Detect which cell encompasses the target text, then output its [X, Y] center coordinate. 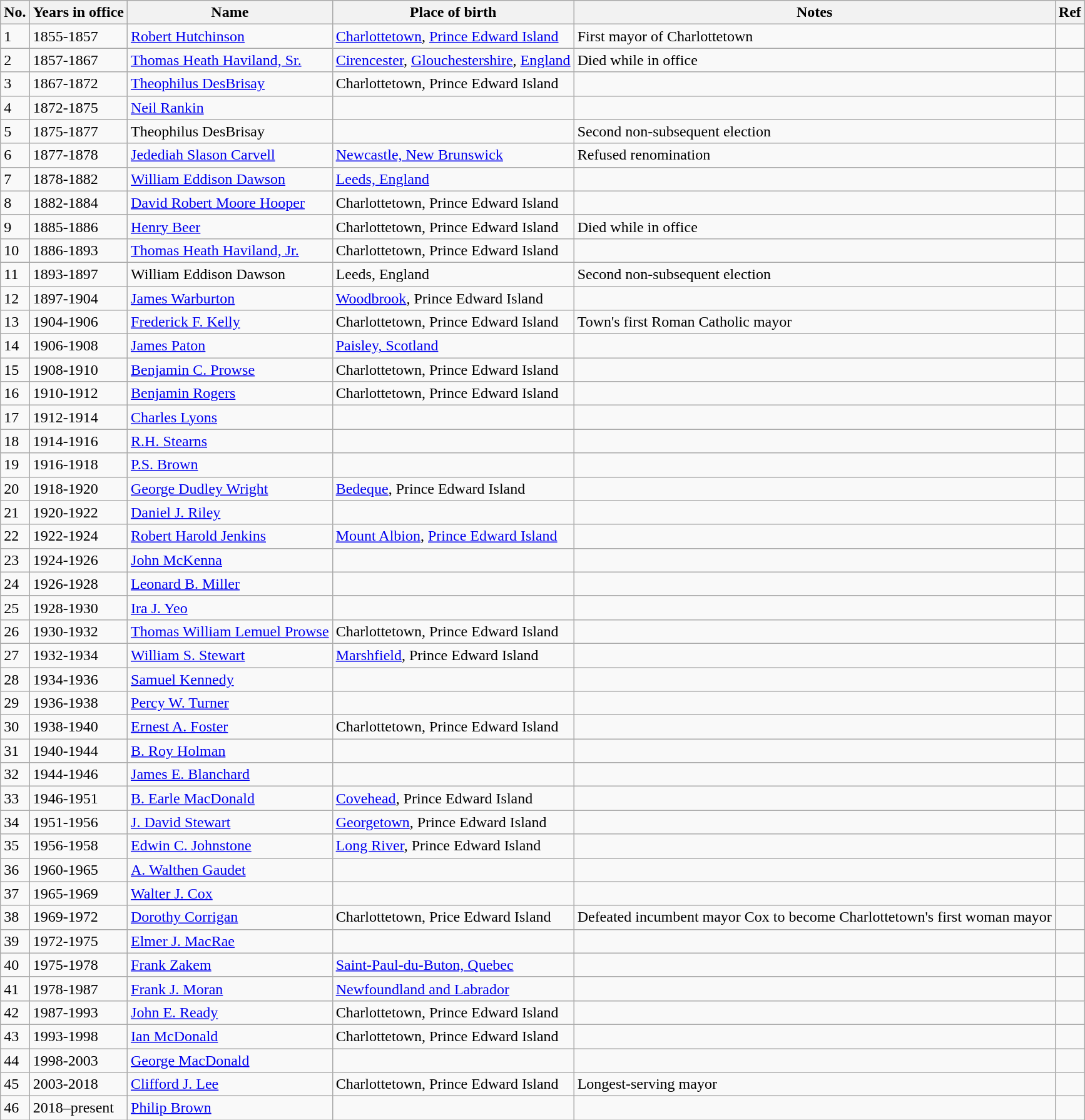
28 [15, 679]
B. Earle MacDonald [230, 798]
2 [15, 60]
Philip Brown [230, 1108]
35 [15, 846]
Clifford J. Lee [230, 1084]
1932-1934 [78, 655]
Georgetown, Prince Edward Island [453, 822]
1926-1928 [78, 584]
24 [15, 584]
23 [15, 560]
Years in office [78, 13]
Name [230, 13]
1914-1916 [78, 441]
J. David Stewart [230, 822]
Percy W. Turner [230, 703]
10 [15, 250]
Robert Harold Jenkins [230, 536]
Benjamin Rogers [230, 394]
Refused renomination [815, 155]
James Paton [230, 346]
1855-1857 [78, 36]
Benjamin C. Prowse [230, 370]
1904-1906 [78, 322]
Cirencester, Glouchestershire, England [453, 60]
1882-1884 [78, 203]
1928-1930 [78, 608]
1940-1944 [78, 751]
25 [15, 608]
36 [15, 870]
46 [15, 1108]
7 [15, 179]
41 [15, 989]
Bedeque, Prince Edward Island [453, 489]
1910-1912 [78, 394]
1972-1975 [78, 941]
2003-2018 [78, 1084]
Walter J. Cox [230, 893]
1916-1918 [78, 465]
No. [15, 13]
4 [15, 108]
1908-1910 [78, 370]
George MacDonald [230, 1061]
39 [15, 941]
David Robert Moore Hooper [230, 203]
29 [15, 703]
Newfoundland and Labrador [453, 989]
1924-1926 [78, 560]
42 [15, 1012]
1944-1946 [78, 775]
1857-1867 [78, 60]
Charles Lyons [230, 417]
21 [15, 512]
16 [15, 394]
43 [15, 1036]
Saint-Paul-du-Buton, Quebec [453, 965]
1969-1972 [78, 917]
1920-1922 [78, 512]
1975-1978 [78, 965]
1912-1914 [78, 417]
James Warburton [230, 298]
8 [15, 203]
1936-1938 [78, 703]
1885-1886 [78, 227]
34 [15, 822]
1886-1893 [78, 250]
First mayor of Charlottetown [815, 36]
44 [15, 1061]
1956-1958 [78, 846]
Longest-serving mayor [815, 1084]
13 [15, 322]
37 [15, 893]
Frank J. Moran [230, 989]
19 [15, 465]
Thomas Heath Haviland, Jr. [230, 250]
17 [15, 417]
1938-1940 [78, 727]
1965-1969 [78, 893]
1993-1998 [78, 1036]
Frank Zakem [230, 965]
11 [15, 274]
Thomas Heath Haviland, Sr. [230, 60]
Marshfield, Prince Edward Island [453, 655]
1930-1932 [78, 631]
1897-1904 [78, 298]
Ira J. Yeo [230, 608]
33 [15, 798]
6 [15, 155]
3 [15, 84]
B. Roy Holman [230, 751]
27 [15, 655]
Ian McDonald [230, 1036]
Town's first Roman Catholic mayor [815, 322]
32 [15, 775]
12 [15, 298]
1946-1951 [78, 798]
1867-1872 [78, 84]
Newcastle, New Brunswick [453, 155]
Mount Albion, Prince Edward Island [453, 536]
Covehead, Prince Edward Island [453, 798]
Paisley, Scotland [453, 346]
1960-1965 [78, 870]
Henry Beer [230, 227]
1872-1875 [78, 108]
1922-1924 [78, 536]
P.S. Brown [230, 465]
45 [15, 1084]
9 [15, 227]
1906-1908 [78, 346]
Thomas William Lemuel Prowse [230, 631]
1934-1936 [78, 679]
Neil Rankin [230, 108]
George Dudley Wright [230, 489]
Jedediah Slason Carvell [230, 155]
31 [15, 751]
22 [15, 536]
James E. Blanchard [230, 775]
5 [15, 131]
14 [15, 346]
Place of birth [453, 13]
1951-1956 [78, 822]
1998-2003 [78, 1061]
John E. Ready [230, 1012]
38 [15, 917]
15 [15, 370]
Robert Hutchinson [230, 36]
1987-1993 [78, 1012]
Ernest A. Foster [230, 727]
26 [15, 631]
Long River, Prince Edward Island [453, 846]
Samuel Kennedy [230, 679]
40 [15, 965]
A. Walthen Gaudet [230, 870]
Notes [815, 13]
1878-1882 [78, 179]
Elmer J. MacRae [230, 941]
18 [15, 441]
1893-1897 [78, 274]
1 [15, 36]
1978-1987 [78, 989]
Ref [1070, 13]
30 [15, 727]
William S. Stewart [230, 655]
2018–present [78, 1108]
1918-1920 [78, 489]
Daniel J. Riley [230, 512]
R.H. Stearns [230, 441]
20 [15, 489]
Leonard B. Miller [230, 584]
1875-1877 [78, 131]
Woodbrook, Prince Edward Island [453, 298]
Charlottetown, Price Edward Island [453, 917]
Dorothy Corrigan [230, 917]
John McKenna [230, 560]
Edwin C. Johnstone [230, 846]
Frederick F. Kelly [230, 322]
Defeated incumbent mayor Cox to become Charlottetown's first woman mayor [815, 917]
1877-1878 [78, 155]
